Locate the cell with the specified text and output its (X, Y) center coordinate. 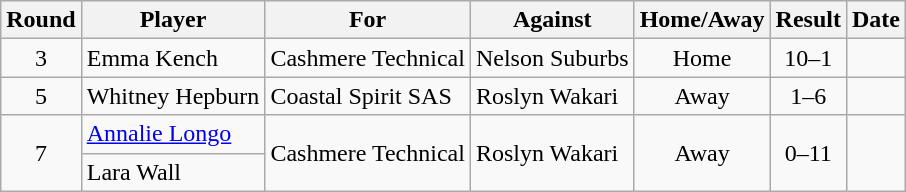
Date (876, 20)
Home/Away (702, 20)
Round (41, 20)
7 (41, 153)
Whitney Hepburn (173, 96)
3 (41, 58)
Result (808, 20)
Home (702, 58)
0–11 (808, 153)
For (368, 20)
Player (173, 20)
10–1 (808, 58)
Emma Kench (173, 58)
Coastal Spirit SAS (368, 96)
Annalie Longo (173, 134)
Lara Wall (173, 172)
5 (41, 96)
1–6 (808, 96)
Nelson Suburbs (552, 58)
Against (552, 20)
